Pinpoint the cell where the given text exists, returning its (X, Y) midpoint coordinate. 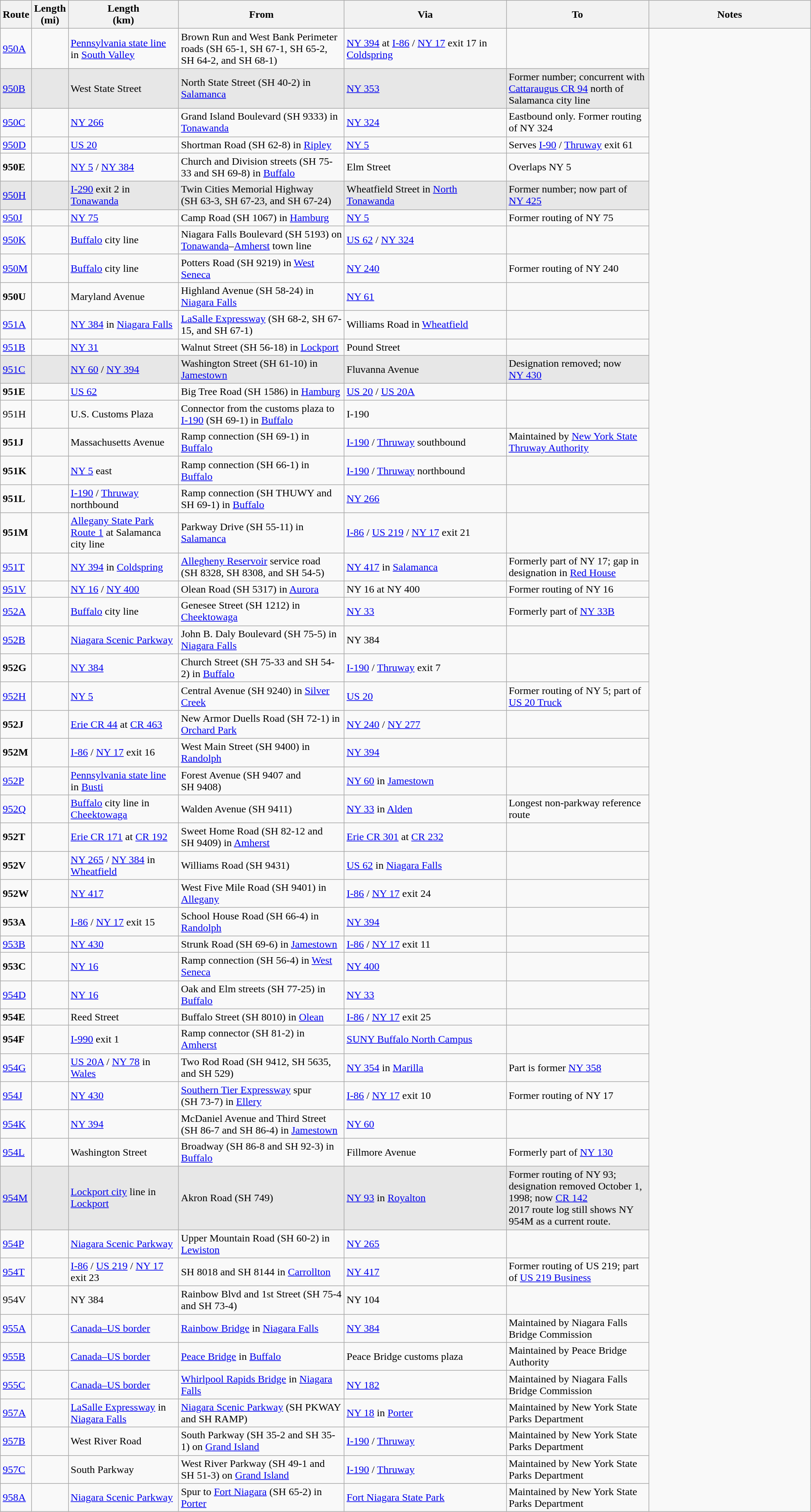
I-990 exit 1 (124, 1039)
NY 5 east (124, 471)
Connector from the customs plaza to I-190 (SH 69-1) in Buffalo (261, 414)
NY 60 in Jamestown (425, 780)
I-86 / NY 17 exit 10 (425, 1096)
NY 324 (425, 122)
Broadway (SH 86-8 and SH 92-3) in Buffalo (261, 1152)
Oak and Elm streets (SH 77-25) in Buffalo (261, 994)
Eastbound only. Former routing of NY 324 (578, 122)
Erie CR 171 at CR 192 (124, 837)
From (261, 15)
Massachusetts Avenue (124, 442)
952V (16, 865)
953B (16, 944)
Akron Road (SH 749) (261, 1198)
NY 31 (124, 347)
South Parkway (SH 35-2 and SH 35-1) on Grand Island (261, 1441)
Big Tree Road (SH 1586) in Hamburg (261, 392)
950A (16, 49)
Niagara Scenic Parkway (SH PKWAY and SH RAMP) (261, 1413)
957A (16, 1413)
Fort Niagara State Park (425, 1497)
NY 104 (425, 1300)
Ramp connection (SH 66-1) in Buffalo (261, 471)
I-190 / Thruway exit 7 (425, 668)
I-86 / NY 17 exit 11 (425, 944)
Former routing of US 219; part of US 219 Business (578, 1272)
Former routing of NY 75 (578, 218)
Rainbow Blvd and 1st Street (SH 75-4 and SH 73-4) (261, 1300)
Olean Road (SH 5317) in Aurora (261, 589)
NY 16 at NY 400 (425, 589)
West Main Street (SH 9400) in Randolph (261, 753)
Pennsylvania state line in Busti (124, 780)
NY 394 at I-86 / NY 17 exit 17 in Coldspring (425, 49)
I-86 / NY 17 exit 24 (425, 894)
951M (16, 533)
Via (425, 15)
Former routing of NY 93; designation removed October 1, 1998; now CR 1422017 route log still shows NY 954M as a current route. (578, 1198)
Designation removed; now NY 430 (578, 369)
Fluvanna Avenue (425, 369)
950K (16, 240)
953C (16, 967)
Parkway Drive (SH 55-11) in Salamanca (261, 533)
Genesee Street (SH 1212) in Cheektowaga (261, 611)
951C (16, 369)
Walden Avenue (SH 9411) (261, 809)
US 62 in Niagara Falls (425, 865)
952Q (16, 809)
Strunk Road (SH 69-6) in Jamestown (261, 944)
US 62 (124, 392)
952H (16, 696)
Ramp connection (SH THUWY and SH 69-1) in Buffalo (261, 499)
Washington Street (124, 1152)
Length(mi) (50, 15)
Erie CR 301 at CR 232 (425, 837)
Former number; concurrent with Cattaraugus CR 94 north of Salamanca city line (578, 88)
McDaniel Avenue and Third Street (SH 86-7 and SH 86-4) in Jamestown (261, 1124)
Ramp connector (SH 81-2) in Amherst (261, 1039)
954P (16, 1243)
Church Street (SH 75-33 and SH 54-2) in Buffalo (261, 668)
950C (16, 122)
Lockport city line in Lockport (124, 1198)
I-86 / NY 17 exit 16 (124, 753)
US 20 / US 20A (425, 392)
Elm Street (425, 167)
Camp Road (SH 1067) in Hamburg (261, 218)
NY 60 / NY 394 (124, 369)
Potters Road (SH 9219) in West Seneca (261, 268)
I-86 / US 219 / NY 17 exit 21 (425, 533)
Former routing of NY 16 (578, 589)
Notes (730, 15)
NY 417 in Salamanca (425, 567)
NY 182 (425, 1385)
951E (16, 392)
Erie CR 44 at CR 463 (124, 724)
951H (16, 414)
Central Avenue (SH 9240) in Silver Creek (261, 696)
Length(km) (124, 15)
Former number; now part of NY 425 (578, 195)
950E (16, 167)
954M (16, 1198)
Twin Cities Memorial Highway (SH 63-3, SH 67-23, and SH 67-24) (261, 195)
Walnut Street (SH 56-18) in Lockport (261, 347)
I-86 / NY 17 exit 25 (425, 1017)
954K (16, 1124)
Shortman Road (SH 62-8) in Ripley (261, 145)
Washington Street (SH 61-10) in Jamestown (261, 369)
I-290 exit 2 in Tonawanda (124, 195)
To (578, 15)
952T (16, 837)
952G (16, 668)
West River Road (124, 1441)
952A (16, 611)
Highland Avenue (SH 58-24) in Niagara Falls (261, 297)
NY 353 (425, 88)
NY 400 (425, 967)
954T (16, 1272)
Allegany State Park Route 1 at Salamanca city line (124, 533)
Peace Bridge in Buffalo (261, 1357)
Route (16, 15)
Williams Road in Wheatfield (425, 324)
958A (16, 1497)
951L (16, 499)
Upper Mountain Road (SH 60-2) in Lewiston (261, 1243)
SUNY Buffalo North Campus (425, 1039)
NY 384 in Niagara Falls (124, 324)
NY 265 (425, 1243)
951B (16, 347)
Maryland Avenue (124, 297)
West Five Mile Road (SH 9401) in Allegany (261, 894)
Fillmore Avenue (425, 1152)
Grand Island Boulevard (SH 9333) in Tonawanda (261, 122)
954J (16, 1096)
NY 354 in Marilla (425, 1067)
Pennsylvania state line in South Valley (124, 49)
John B. Daly Boulevard (SH 75-5) in Niagara Falls (261, 640)
955A (16, 1328)
Formerly part of NY 17; gap in designation in Red House (578, 567)
NY 5 / NY 384 (124, 167)
Overlaps NY 5 (578, 167)
Former routing of NY 240 (578, 268)
953A (16, 922)
NY 33 in Alden (425, 809)
Wheatfield Street in North Tonawanda (425, 195)
Ramp connection (SH 69-1) in Buffalo (261, 442)
West River Parkway (SH 49-1 and SH 51-3) on Grand Island (261, 1470)
New Armor Duells Road (SH 72-1) in Orchard Park (261, 724)
NY 18 in Porter (425, 1413)
Allegheny Reservoir service road (SH 8328, SH 8308, and SH 54-5) (261, 567)
951A (16, 324)
NY 240 / NY 277 (425, 724)
School House Road (SH 66-4) in Randolph (261, 922)
952M (16, 753)
Former routing of NY 17 (578, 1096)
Buffalo city line in Cheektowaga (124, 809)
Serves I-90 / Thruway exit 61 (578, 145)
Two Rod Road (SH 9412, SH 5635, and SH 529) (261, 1067)
Pound Street (425, 347)
I-86 / NY 17 exit 15 (124, 922)
Maintained by Peace Bridge Authority (578, 1357)
Niagara Falls Boulevard (SH 5193) on Tonawanda–Amherst town line (261, 240)
Whirlpool Rapids Bridge in Niagara Falls (261, 1385)
950M (16, 268)
950J (16, 218)
954G (16, 1067)
North State Street (SH 40-2) in Salamanca (261, 88)
Buffalo Street (SH 8010) in Olean (261, 1017)
US 20A / NY 78 in Wales (124, 1067)
957B (16, 1441)
US 62 / NY 324 (425, 240)
952P (16, 780)
Former routing of NY 5; part of US 20 Truck (578, 696)
South Parkway (124, 1470)
951T (16, 567)
I-86 / US 219 / NY 17 exit 23 (124, 1272)
Formerly part of NY 130 (578, 1152)
NY 240 (425, 268)
Reed Street (124, 1017)
U.S. Customs Plaza (124, 414)
NY 93 in Royalton (425, 1198)
West State Street (124, 88)
Rainbow Bridge in Niagara Falls (261, 1328)
Peace Bridge customs plaza (425, 1357)
950D (16, 145)
SH 8018 and SH 8144 in Carrollton (261, 1272)
954V (16, 1300)
Ramp connection (SH 56-4) in West Seneca (261, 967)
954L (16, 1152)
954F (16, 1039)
950H (16, 195)
NY 60 (425, 1124)
954D (16, 994)
951V (16, 589)
Maintained by New York State Thruway Authority (578, 442)
Spur to Fort Niagara (SH 65-2) in Porter (261, 1497)
Formerly part of NY 33B (578, 611)
950U (16, 297)
NY 61 (425, 297)
952J (16, 724)
Williams Road (SH 9431) (261, 865)
Longest non-parkway reference route (578, 809)
Forest Avenue (SH 9407 and SH 9408) (261, 780)
LaSalle Expressway in Niagara Falls (124, 1413)
LaSalle Expressway (SH 68-2, SH 67-15, and SH 67-1) (261, 324)
957C (16, 1470)
951J (16, 442)
951K (16, 471)
952W (16, 894)
952B (16, 640)
Southern Tier Expressway spur (SH 73-7) in Ellery (261, 1096)
Brown Run and West Bank Perimeter roads (SH 65-1, SH 67-1, SH 65-2, SH 64-2, and SH 68-1) (261, 49)
955B (16, 1357)
I-190 / Thruway southbound (425, 442)
NY 265 / NY 384 in Wheatfield (124, 865)
Part is former NY 358 (578, 1067)
955C (16, 1385)
NY 16 / NY 400 (124, 589)
Church and Division streets (SH 75-33 and SH 69-8) in Buffalo (261, 167)
NY 75 (124, 218)
NY 394 in Coldspring (124, 567)
950B (16, 88)
Sweet Home Road (SH 82-12 and SH 9409) in Amherst (261, 837)
I-190 (425, 414)
954E (16, 1017)
